Find where the given text appears and provide that cell's center as [x, y] coordinate. 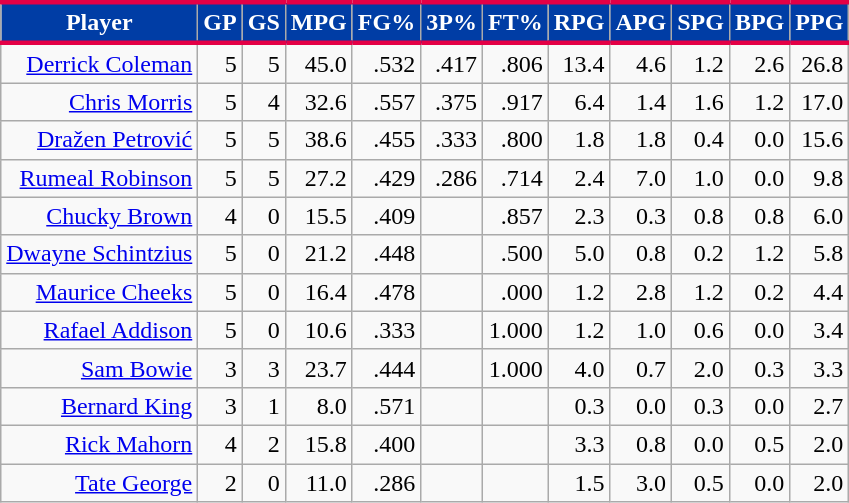
Chris Morris [100, 102]
.800 [515, 140]
2.7 [820, 406]
1 [264, 406]
13.4 [579, 63]
SPG [701, 22]
Dražen Petrović [100, 140]
Player [100, 22]
.400 [386, 444]
.532 [386, 63]
Rick Mahorn [100, 444]
8.0 [318, 406]
MPG [318, 22]
15.5 [318, 216]
.409 [386, 216]
0.4 [701, 140]
1.4 [641, 102]
26.8 [820, 63]
FT% [515, 22]
Bernard King [100, 406]
GS [264, 22]
1.5 [579, 483]
.000 [515, 292]
32.6 [318, 102]
38.6 [318, 140]
2.6 [759, 63]
.375 [452, 102]
3.0 [641, 483]
23.7 [318, 368]
0.6 [701, 330]
7.0 [641, 178]
Maurice Cheeks [100, 292]
.571 [386, 406]
45.0 [318, 63]
APG [641, 22]
Tate George [100, 483]
3.4 [820, 330]
2.3 [579, 216]
GP [220, 22]
.448 [386, 254]
21.2 [318, 254]
15.6 [820, 140]
16.4 [318, 292]
.500 [515, 254]
27.2 [318, 178]
11.0 [318, 483]
2.4 [579, 178]
Sam Bowie [100, 368]
PPG [820, 22]
.806 [515, 63]
Derrick Coleman [100, 63]
.714 [515, 178]
.417 [452, 63]
Chucky Brown [100, 216]
9.8 [820, 178]
.429 [386, 178]
.917 [515, 102]
.455 [386, 140]
.857 [515, 216]
.557 [386, 102]
6.4 [579, 102]
10.6 [318, 330]
4.4 [820, 292]
4.0 [579, 368]
6.0 [820, 216]
Rafael Addison [100, 330]
17.0 [820, 102]
4.6 [641, 63]
0.7 [641, 368]
1.6 [701, 102]
2.8 [641, 292]
RPG [579, 22]
FG% [386, 22]
BPG [759, 22]
15.8 [318, 444]
Rumeal Robinson [100, 178]
5.0 [579, 254]
.444 [386, 368]
Dwayne Schintzius [100, 254]
.478 [386, 292]
3P% [452, 22]
5.8 [820, 254]
